Locate the cell with the specified text and output its (x, y) center coordinate. 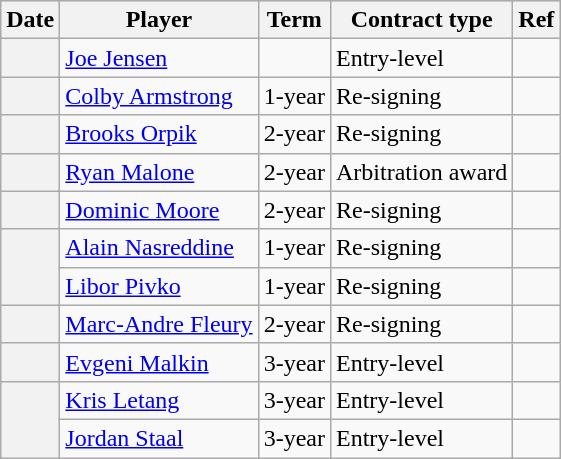
Libor Pivko (159, 286)
Contract type (421, 20)
Term (294, 20)
Joe Jensen (159, 58)
Jordan Staal (159, 438)
Ref (536, 20)
Dominic Moore (159, 210)
Ryan Malone (159, 172)
Player (159, 20)
Arbitration award (421, 172)
Marc-Andre Fleury (159, 324)
Alain Nasreddine (159, 248)
Kris Letang (159, 400)
Date (30, 20)
Colby Armstrong (159, 96)
Evgeni Malkin (159, 362)
Brooks Orpik (159, 134)
